Pinpoint the cell where the given text exists, returning its [X, Y] midpoint coordinate. 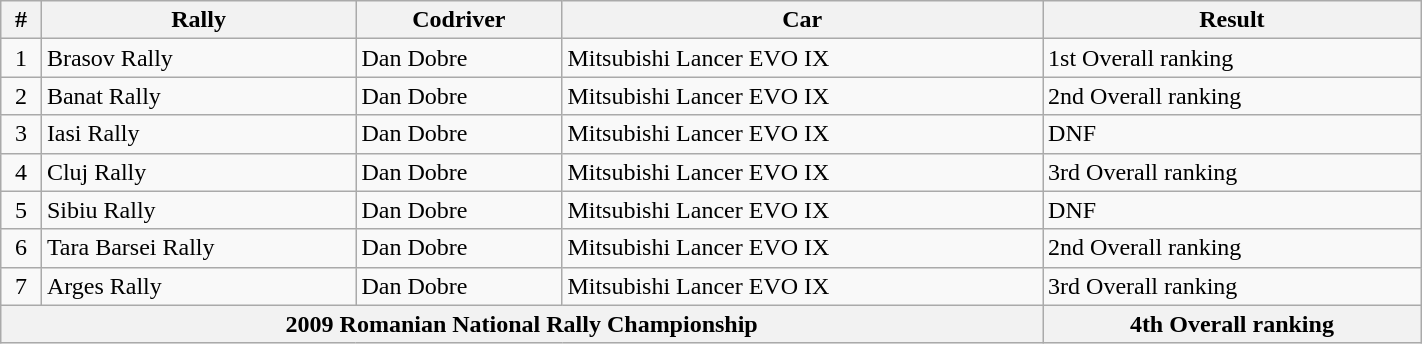
6 [22, 248]
Car [802, 20]
1st Overall ranking [1232, 58]
2 [22, 96]
Rally [198, 20]
Codriver [459, 20]
3 [22, 134]
Brasov Rally [198, 58]
Sibiu Rally [198, 210]
2009 Romanian National Rally Championship [522, 324]
1 [22, 58]
Cluj Rally [198, 172]
Result [1232, 20]
7 [22, 286]
Arges Rally [198, 286]
# [22, 20]
4th Overall ranking [1232, 324]
Banat Rally [198, 96]
4 [22, 172]
Iasi Rally [198, 134]
5 [22, 210]
Tara Barsei Rally [198, 248]
